Return [X, Y] of the center of cell containing provided text 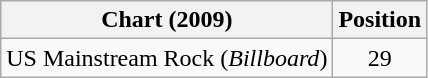
Position [380, 20]
Chart (2009) [167, 20]
US Mainstream Rock (Billboard) [167, 58]
29 [380, 58]
